From the cell containing the given text, extract its center point as (X, Y) coordinate. 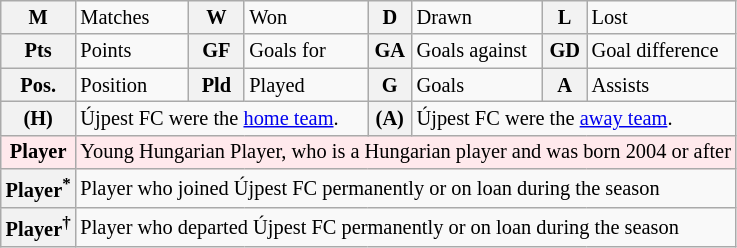
Player (38, 152)
Lost (662, 17)
(A) (390, 118)
Újpest FC were the away team. (574, 118)
(H) (38, 118)
Pld (216, 85)
L (565, 17)
D (390, 17)
Goals for (306, 51)
Pos. (38, 85)
Player who departed Újpest FC permanently or on loan during the season (406, 228)
W (216, 17)
GF (216, 51)
GD (565, 51)
Assists (662, 85)
Goals against (478, 51)
Goals (478, 85)
Young Hungarian Player, who is a Hungarian player and was born 2004 or after (406, 152)
Points (132, 51)
M (38, 17)
G (390, 85)
Won (306, 17)
Pts (38, 51)
Player† (38, 228)
Goal difference (662, 51)
A (565, 85)
Újpest FC were the home team. (222, 118)
Player who joined Újpest FC permanently or on loan during the season (406, 188)
Drawn (478, 17)
Position (132, 85)
Player* (38, 188)
Played (306, 85)
GA (390, 51)
Matches (132, 17)
